Provide the (x, y) coordinate of the cell's center where the given text is located.  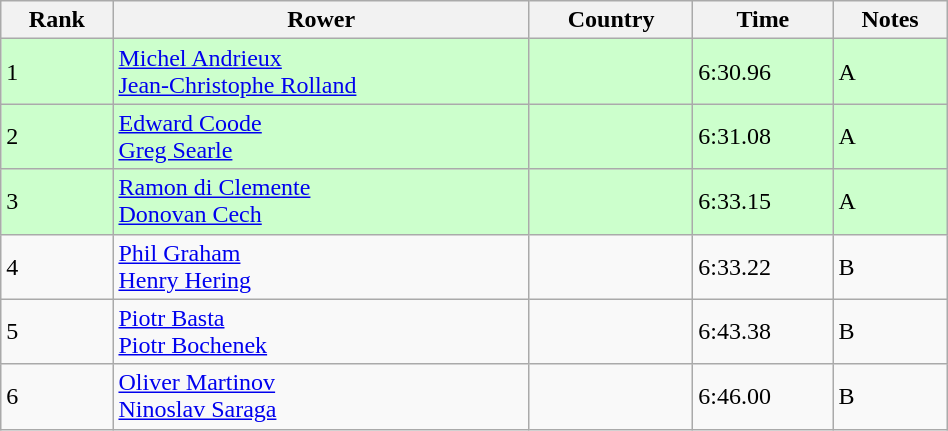
6:46.00 (763, 396)
Piotr BastaPiotr Bochenek (321, 332)
1 (57, 72)
6:43.38 (763, 332)
Time (763, 20)
Oliver MartinovNinoslav Saraga (321, 396)
6 (57, 396)
Rower (321, 20)
3 (57, 202)
Phil Graham Henry Hering (321, 266)
5 (57, 332)
Country (610, 20)
6:33.22 (763, 266)
6:33.15 (763, 202)
Michel AndrieuxJean-Christophe Rolland (321, 72)
Notes (890, 20)
Ramon di Clemente Donovan Cech (321, 202)
6:31.08 (763, 136)
Edward Coode Greg Searle (321, 136)
2 (57, 136)
Rank (57, 20)
4 (57, 266)
6:30.96 (763, 72)
